Output the [X, Y] coordinate of the center of the cell containing the given text.  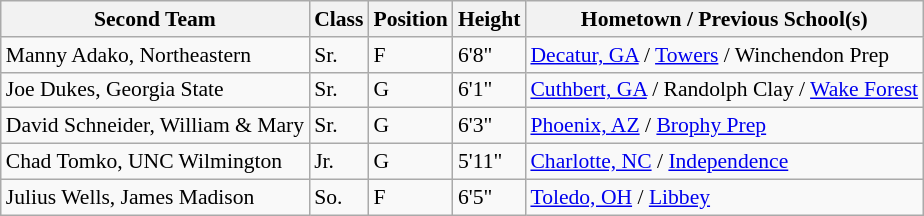
6'1" [489, 90]
Manny Adako, Northeastern [155, 55]
Jr. [338, 162]
Class [338, 19]
Joe Dukes, Georgia State [155, 90]
Phoenix, AZ / Brophy Prep [724, 126]
Decatur, GA / Towers / Winchendon Prep [724, 55]
6'5" [489, 197]
Charlotte, NC / Independence [724, 162]
5'11" [489, 162]
Chad Tomko, UNC Wilmington [155, 162]
So. [338, 197]
Position [410, 19]
Cuthbert, GA / Randolph Clay / Wake Forest [724, 90]
David Schneider, William & Mary [155, 126]
6'3" [489, 126]
Toledo, OH / Libbey [724, 197]
Second Team [155, 19]
Julius Wells, James Madison [155, 197]
Height [489, 19]
6'8" [489, 55]
Hometown / Previous School(s) [724, 19]
